Extract the (x, y) coordinate from the center of the cell holding the provided text.  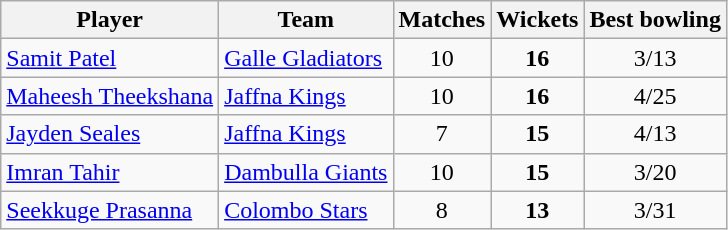
Wickets (538, 20)
7 (442, 134)
4/13 (655, 134)
Dambulla Giants (306, 172)
Imran Tahir (110, 172)
13 (538, 210)
Player (110, 20)
Samit Patel (110, 58)
Colombo Stars (306, 210)
8 (442, 210)
Jayden Seales (110, 134)
Matches (442, 20)
3/13 (655, 58)
Maheesh Theekshana (110, 96)
Team (306, 20)
3/31 (655, 210)
Best bowling (655, 20)
Galle Gladiators (306, 58)
3/20 (655, 172)
4/25 (655, 96)
Seekkuge Prasanna (110, 210)
